Detect which cell encompasses the target text, then output its [X, Y] center coordinate. 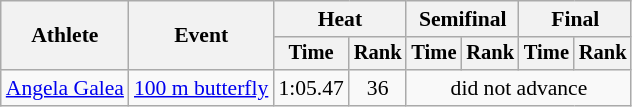
1:05.47 [310, 88]
Event [201, 36]
Athlete [65, 36]
Final [575, 19]
Semifinal [462, 19]
Angela Galea [65, 88]
Heat [340, 19]
36 [378, 88]
100 m butterfly [201, 88]
did not advance [518, 88]
